From the cell containing the given text, extract its center point as [x, y] coordinate. 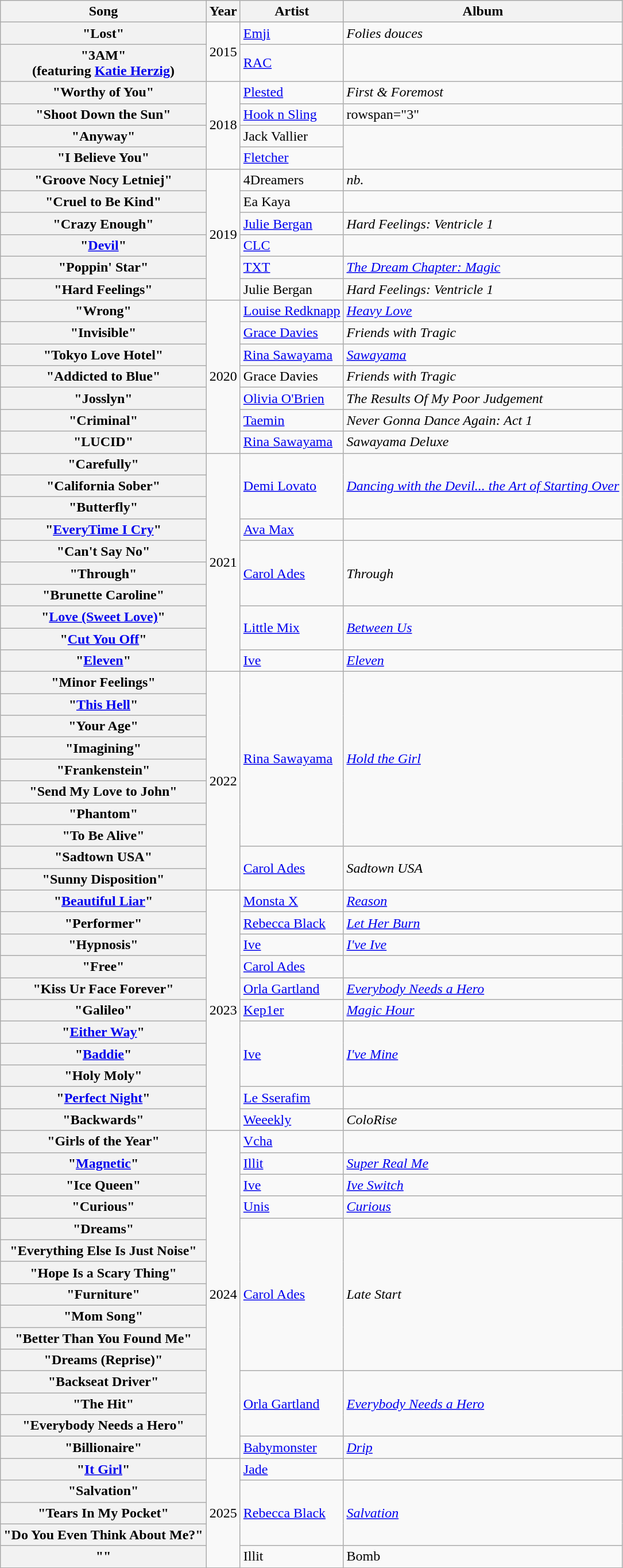
"3AM"(featuring Katie Herzig) [103, 63]
Super Real Me [483, 1163]
First & Foremost [483, 92]
"This Hell" [103, 704]
Olivia O'Brien [292, 398]
Weeekly [292, 1120]
"Kiss Ur Face Forever" [103, 988]
Album [483, 11]
"Worthy of You" [103, 92]
"It Girl" [103, 1469]
"LUCID" [103, 442]
"Lost" [103, 33]
Hook n Sling [292, 114]
"Poppin' Star" [103, 267]
"Beautiful Liar" [103, 901]
I've Mine [483, 1054]
"Devil" [103, 245]
"Hope Is a Scary Thing" [103, 1272]
Ea Kaya [292, 202]
Ava Max [292, 529]
Fletcher [292, 158]
"Can't Say No" [103, 551]
Jack Vallier [292, 136]
"Perfect Night" [103, 1098]
Salvation [483, 1513]
"Free" [103, 966]
"Eleven" [103, 661]
2020 [223, 377]
2025 [223, 1513]
CLC [292, 245]
Little Mix [292, 628]
"Backwards" [103, 1120]
2018 [223, 125]
Emji [292, 33]
Unis [292, 1207]
"Salvation" [103, 1491]
ColoRise [483, 1120]
2022 [223, 781]
Through [483, 573]
Dancing with the Devil... the Art of Starting Over [483, 486]
Monsta X [292, 901]
Song [103, 11]
"Performer" [103, 923]
Kep1er [292, 1011]
"Hard Feelings" [103, 289]
"Furniture" [103, 1294]
"Addicted to Blue" [103, 377]
Sadtown USA [483, 868]
"Either Way" [103, 1032]
Demi Lovato [292, 486]
Ive Switch [483, 1185]
Jade [292, 1469]
Babymonster [292, 1447]
"The Hit" [103, 1404]
2024 [223, 1294]
2021 [223, 563]
Reason [483, 901]
"Shoot Down the Sun" [103, 114]
Magic Hour [483, 1011]
"Dreams (Reprise)" [103, 1360]
RAC [292, 63]
"Criminal" [103, 420]
"EveryTime I Cry" [103, 529]
"Groove Nocy Letniej" [103, 180]
"Ice Queen" [103, 1185]
Artist [292, 11]
Drip [483, 1447]
2019 [223, 234]
"Frankenstein" [103, 770]
"Crazy Enough" [103, 223]
"Josslyn" [103, 398]
rowspan="3" [483, 114]
2015 [223, 52]
"Backseat Driver" [103, 1382]
"Tokyo Love Hotel" [103, 355]
Let Her Burn [483, 923]
"I Believe You" [103, 158]
"Everything Else Is Just Noise" [103, 1250]
"Girls of the Year" [103, 1141]
The Results Of My Poor Judgement [483, 398]
"Send My Love to John" [103, 792]
"Better Than You Found Me" [103, 1338]
Plested [292, 92]
"Brunette Caroline" [103, 595]
"Anyway" [103, 136]
TXT [292, 267]
"Hypnosis" [103, 944]
"Cut You Off" [103, 639]
Bomb [483, 1557]
"Baddie" [103, 1054]
Hold the Girl [483, 759]
Between Us [483, 628]
"Do You Even Think About Me?" [103, 1535]
"Your Age" [103, 726]
Folies douces [483, 33]
Curious [483, 1207]
"Billionaire" [103, 1447]
"Cruel to Be Kind" [103, 202]
"Curious" [103, 1207]
Louise Redknapp [292, 311]
"To Be Alive" [103, 835]
"Wrong" [103, 311]
"Invisible" [103, 333]
Heavy Love [483, 311]
Vcha [292, 1141]
"Butterfly" [103, 508]
4Dreamers [292, 180]
"Carefully" [103, 464]
nb. [483, 180]
"Everybody Needs a Hero" [103, 1426]
Sawayama [483, 355]
"Sadtown USA" [103, 857]
"California Sober" [103, 486]
"Through" [103, 573]
"Holy Moly" [103, 1076]
"Phantom" [103, 814]
I've Ive [483, 944]
"Imagining" [103, 748]
Le Sserafim [292, 1098]
The Dream Chapter: Magic [483, 267]
Late Start [483, 1294]
"Love (Sweet Love)" [103, 617]
Year [223, 11]
"Galileo" [103, 1011]
Eleven [483, 661]
Never Gonna Dance Again: Act 1 [483, 420]
"Sunny Disposition" [103, 879]
Taemin [292, 420]
"Magnetic" [103, 1163]
"" [103, 1557]
"Minor Feelings" [103, 683]
"Mom Song" [103, 1316]
Sawayama Deluxe [483, 442]
"Tears In My Pocket" [103, 1513]
2023 [223, 1011]
"Dreams" [103, 1229]
